Determine the (x, y) coordinate at the center of the cell enclosing the given text.  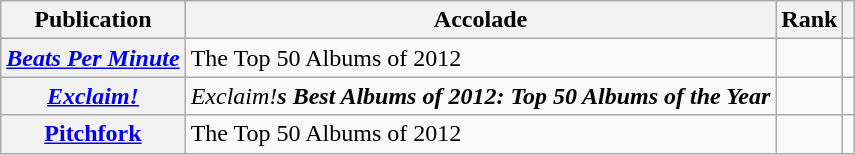
Accolade (480, 20)
Rank (810, 20)
Publication (93, 20)
Exclaim!s Best Albums of 2012: Top 50 Albums of the Year (480, 96)
Exclaim! (93, 96)
Beats Per Minute (93, 58)
Pitchfork (93, 134)
